For the text-containing cell, return its midpoint in [X, Y] coordinate format. 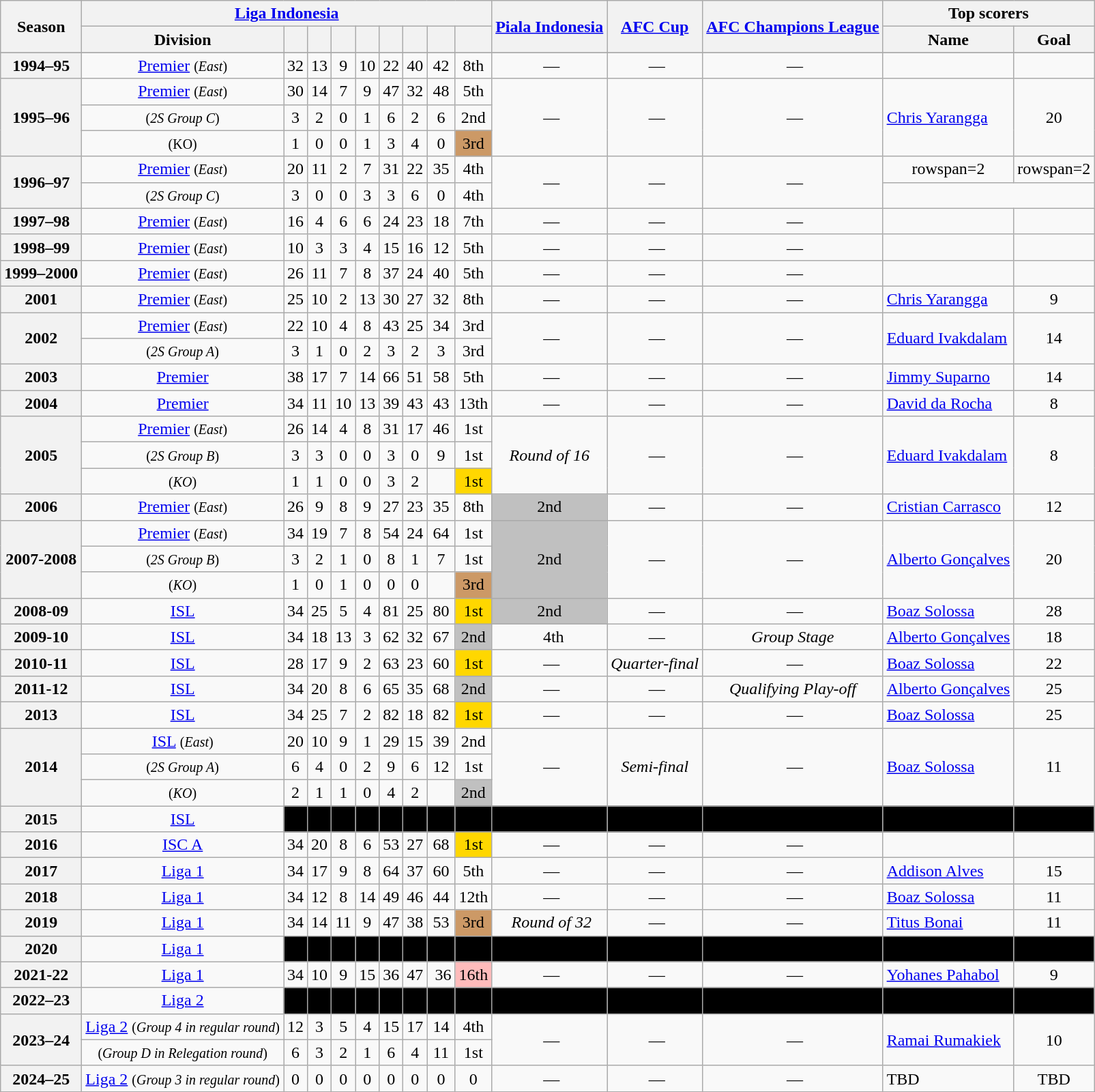
49 [392, 897]
2022–23 [41, 1001]
19 [319, 533]
Quarter-final [655, 663]
42 [441, 66]
Name [948, 40]
1997–98 [41, 221]
1994–95 [41, 66]
Cristian Carrasco [948, 507]
Round of 32 [550, 923]
Liga Indonesia [287, 14]
2008-09 [41, 611]
7th [473, 221]
2021-22 [41, 975]
2020 [41, 949]
12th [473, 897]
54 [392, 533]
1999–2000 [41, 273]
2024–25 [41, 1078]
2006 [41, 507]
65 [392, 689]
Round of 16 [550, 455]
13th [473, 403]
1995–96 [41, 117]
48 [441, 91]
2011-12 [41, 689]
AFC Champions League [793, 27]
2003 [41, 377]
2013 [41, 715]
29 [392, 741]
ISC A [183, 845]
Semi-final [655, 766]
2010-11 [41, 663]
62 [392, 637]
51 [415, 377]
Division [183, 40]
Goal [1054, 40]
ISL (East) [183, 741]
Jimmy Suparno [948, 377]
Piala Indonesia [550, 27]
1996–97 [41, 182]
2004 [41, 403]
Liga 2 (Group 3 in regular round) [183, 1078]
2018 [41, 897]
66 [392, 377]
44 [441, 897]
2002 [41, 339]
2007-2008 [41, 559]
16th [473, 975]
Group Stage [793, 637]
1998–99 [41, 247]
81 [392, 611]
2005 [41, 455]
AFC Cup [655, 27]
Season [41, 27]
2001 [41, 299]
David da Rocha [948, 403]
2014 [41, 766]
Ramai Rumakiek [948, 1039]
Titus Bonai [948, 923]
2017 [41, 871]
Liga 2 (Group 4 in regular round) [183, 1026]
2015 [41, 819]
63 [392, 663]
80 [441, 611]
2016 [41, 845]
2019 [41, 923]
Top scorers [989, 14]
2023–24 [41, 1039]
Qualifying Play-off [793, 689]
Addison Alves [948, 871]
58 [441, 377]
2009-10 [41, 637]
(Group D in Relegation round) [183, 1052]
Liga 2 [183, 1001]
67 [441, 637]
Yohanes Pahabol [948, 975]
